Capture the cell that displays the provided text and extract its [X, Y] central coordinate. 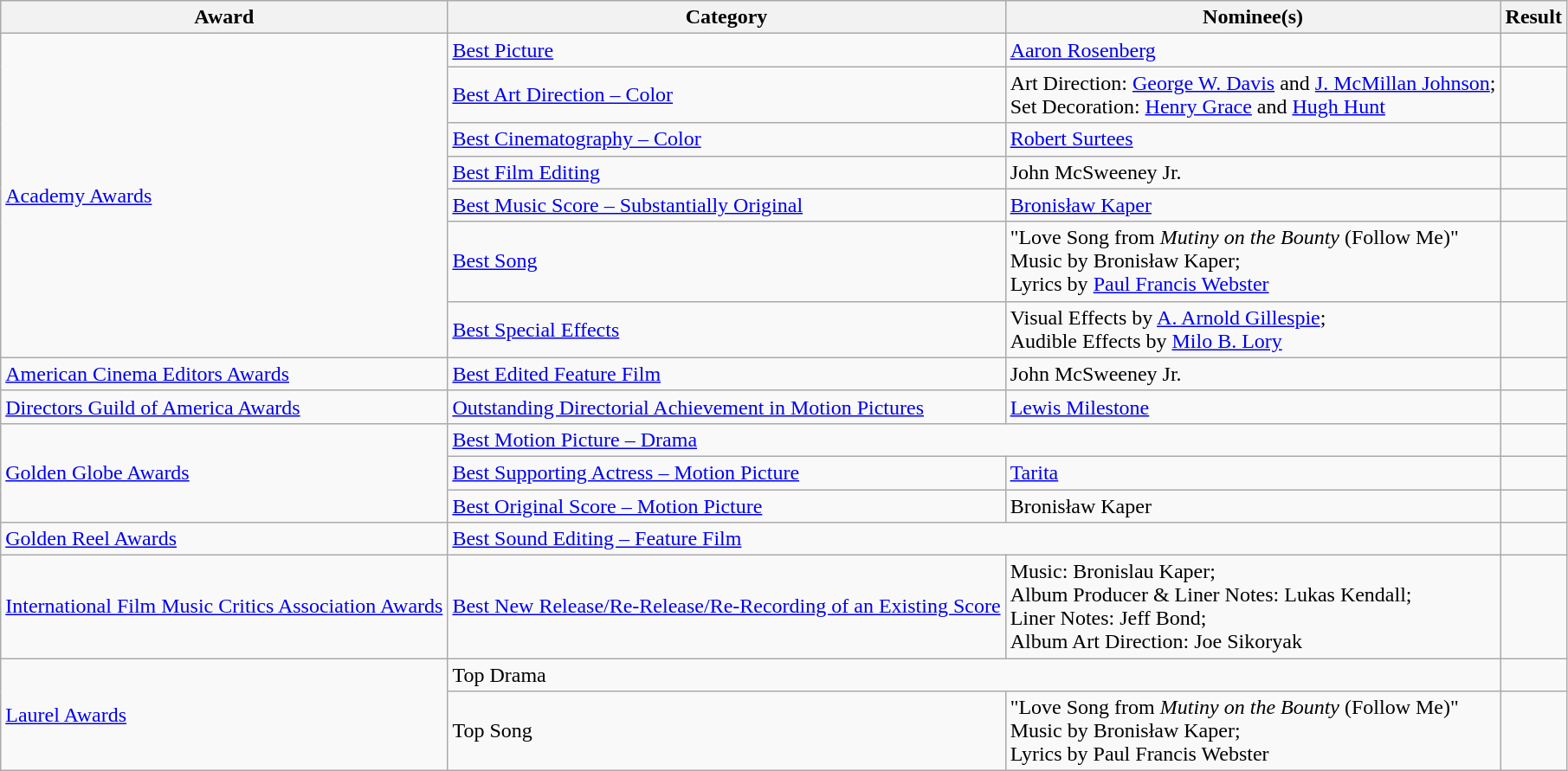
Best Edited Feature Film [726, 374]
Best Picture [726, 50]
Best Supporting Actress – Motion Picture [726, 472]
Best Song [726, 261]
Best Original Score – Motion Picture [726, 506]
Golden Globe Awards [224, 472]
Nominee(s) [1253, 17]
Best Motion Picture – Drama [974, 440]
Result [1533, 17]
Best Art Direction – Color [726, 95]
Golden Reel Awards [224, 539]
Best New Release/Re-Release/Re-Recording of an Existing Score [726, 607]
Best Sound Editing – Feature Film [974, 539]
Music: Bronislau Kaper; Album Producer & Liner Notes: Lukas Kendall; Liner Notes: Jeff Bond; Album Art Direction: Joe Sikoryak [1253, 607]
Academy Awards [224, 196]
Visual Effects by A. Arnold Gillespie; Audible Effects by Milo B. Lory [1253, 329]
Top Song [726, 731]
Directors Guild of America Awards [224, 407]
Top Drama [974, 675]
Art Direction: George W. Davis and J. McMillan Johnson; Set Decoration: Henry Grace and Hugh Hunt [1253, 95]
Laurel Awards [224, 715]
Category [726, 17]
Aaron Rosenberg [1253, 50]
Best Music Score – Substantially Original [726, 205]
Lewis Milestone [1253, 407]
Tarita [1253, 472]
Best Special Effects [726, 329]
Award [224, 17]
International Film Music Critics Association Awards [224, 607]
Robert Surtees [1253, 139]
American Cinema Editors Awards [224, 374]
Best Cinematography – Color [726, 139]
Best Film Editing [726, 172]
Outstanding Directorial Achievement in Motion Pictures [726, 407]
